Return the [x, y] coordinate for the center point of the cell that contains the specified text.  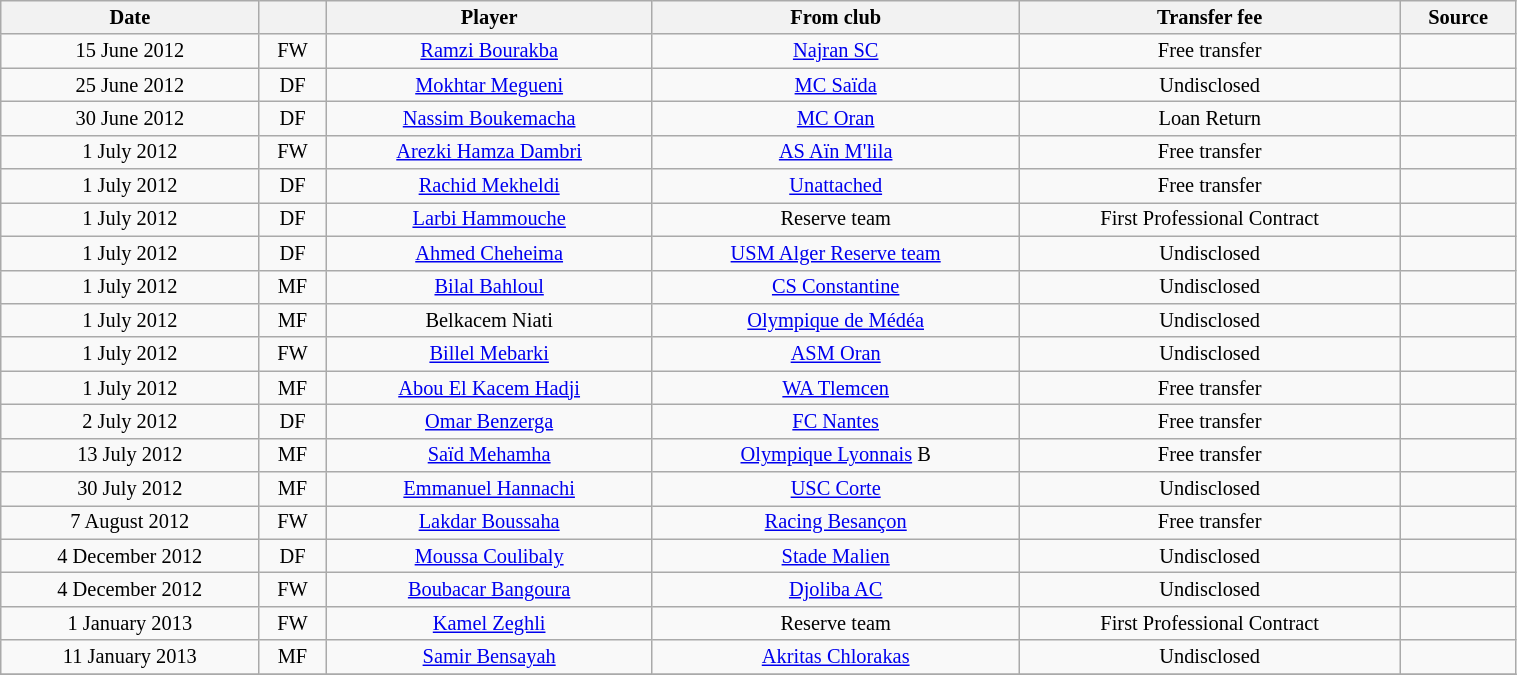
Ahmed Cheheima [489, 253]
Racing Besançon [836, 522]
MC Oran [836, 118]
Player [489, 17]
Belkacem Niati [489, 320]
USC Corte [836, 489]
13 July 2012 [130, 455]
WA Tlemcen [836, 388]
Djoliba AC [836, 589]
Unattached [836, 186]
Olympique Lyonnais B [836, 455]
Rachid Mekheldi [489, 186]
Moussa Coulibaly [489, 556]
Olympique de Médéa [836, 320]
From club [836, 17]
AS Aïn M'lila [836, 152]
Bilal Bahloul [489, 287]
Samir Bensayah [489, 657]
Lakdar Boussaha [489, 522]
ASM Oran [836, 354]
Omar Benzerga [489, 421]
Loan Return [1210, 118]
Abou El Kacem Hadji [489, 388]
Billel Mebarki [489, 354]
2 July 2012 [130, 421]
Larbi Hammouche [489, 219]
CS Constantine [836, 287]
Boubacar Bangoura [489, 589]
25 June 2012 [130, 85]
Stade Malien [836, 556]
Source [1458, 17]
1 January 2013 [130, 623]
15 June 2012 [130, 51]
Ramzi Bourakba [489, 51]
30 June 2012 [130, 118]
FC Nantes [836, 421]
Arezki Hamza Dambri [489, 152]
USM Alger Reserve team [836, 253]
Mokhtar Megueni [489, 85]
7 August 2012 [130, 522]
Date [130, 17]
MC Saïda [836, 85]
11 January 2013 [130, 657]
Transfer fee [1210, 17]
30 July 2012 [130, 489]
Saïd Mehamha [489, 455]
Akritas Chlorakas [836, 657]
Najran SC [836, 51]
Kamel Zeghli [489, 623]
Nassim Boukemacha [489, 118]
Emmanuel Hannachi [489, 489]
